For the text-containing cell, return its midpoint in (x, y) coordinate format. 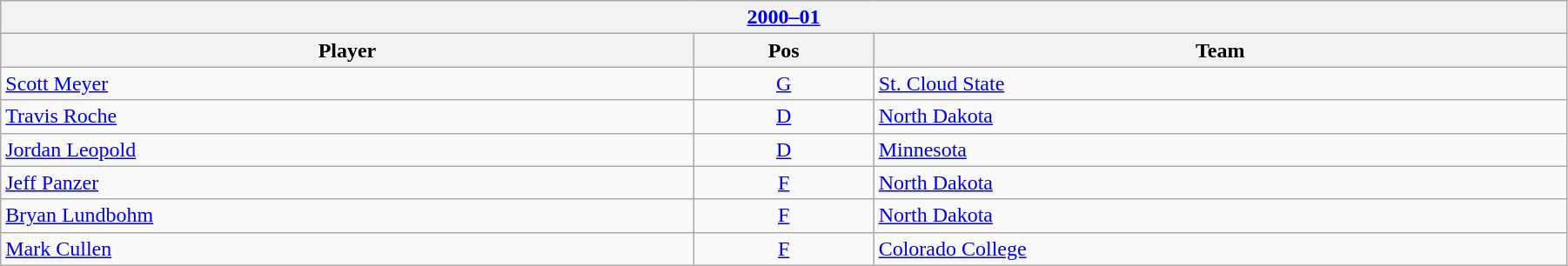
Travis Roche (347, 116)
Minnesota (1220, 150)
Pos (783, 50)
2000–01 (784, 17)
Team (1220, 50)
Scott Meyer (347, 83)
St. Cloud State (1220, 83)
Bryan Lundbohm (347, 216)
Mark Cullen (347, 249)
Jordan Leopold (347, 150)
Player (347, 50)
G (783, 83)
Jeff Panzer (347, 183)
Colorado College (1220, 249)
